Locate the cell with the specified text and output its (X, Y) center coordinate. 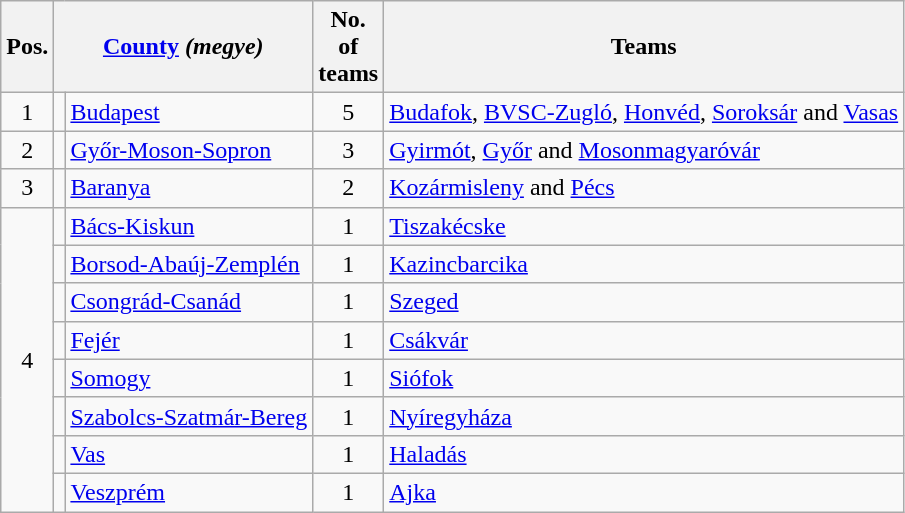
Tiszakécske (644, 226)
Ajka (644, 492)
Csákvár (644, 340)
Győr-Moson-Sopron (189, 150)
Teams (644, 47)
4 (28, 359)
Kazincbarcika (644, 264)
Siófok (644, 378)
County (megye) (184, 47)
5 (348, 112)
Vas (189, 454)
Borsod-Abaúj-Zemplén (189, 264)
Pos. (28, 47)
Kozármisleny and Pécs (644, 188)
Csongrád-Csanád (189, 302)
Nyíregyháza (644, 416)
Szeged (644, 302)
Baranya (189, 188)
Szabolcs-Szatmár-Bereg (189, 416)
Somogy (189, 378)
Fejér (189, 340)
Budafok, BVSC-Zugló, Honvéd, Soroksár and Vasas (644, 112)
Budapest (189, 112)
Veszprém (189, 492)
Haladás (644, 454)
No. of teams (348, 47)
Gyirmót, Győr and Mosonmagyaróvár (644, 150)
Bács-Kiskun (189, 226)
